Detect which cell encompasses the target text, then output its (X, Y) center coordinate. 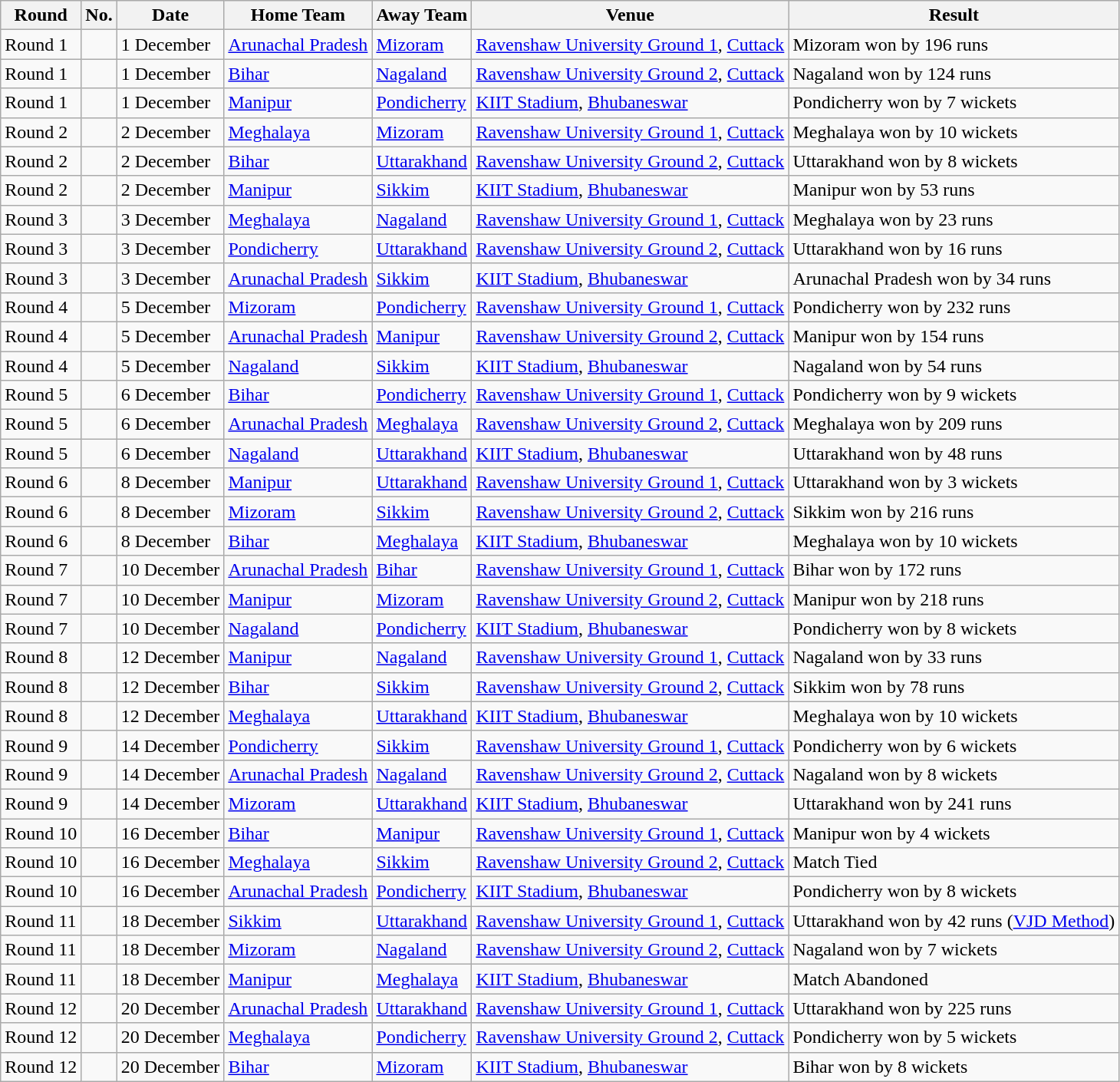
Bihar won by 8 wickets (954, 1067)
Uttarakhand won by 48 runs (954, 454)
Manipur won by 154 runs (954, 336)
Home Team (298, 15)
Match Tied (954, 863)
Nagaland won by 124 runs (954, 74)
Pondicherry won by 5 wickets (954, 1037)
Venue (631, 15)
Nagaland won by 33 runs (954, 658)
Pondicherry won by 9 wickets (954, 395)
Arunachal Pradesh won by 34 runs (954, 278)
Nagaland won by 8 wickets (954, 774)
Pondicherry won by 6 wickets (954, 745)
Manipur won by 53 runs (954, 190)
Sikkim won by 78 runs (954, 687)
Away Team (422, 15)
Uttarakhand won by 241 runs (954, 803)
Result (954, 15)
Uttarakhand won by 8 wickets (954, 161)
Meghalaya won by 209 runs (954, 424)
Match Abandoned (954, 979)
Nagaland won by 7 wickets (954, 950)
Pondicherry won by 7 wickets (954, 103)
Manipur won by 4 wickets (954, 833)
Uttarakhand won by 225 runs (954, 1008)
Nagaland won by 54 runs (954, 366)
Mizoram won by 196 runs (954, 45)
Sikkim won by 216 runs (954, 512)
Meghalaya won by 23 runs (954, 219)
Date (170, 15)
Pondicherry won by 232 runs (954, 307)
Manipur won by 218 runs (954, 599)
Uttarakhand won by 42 runs (VJD Method) (954, 921)
No. (99, 15)
Uttarakhand won by 16 runs (954, 249)
Round (41, 15)
Uttarakhand won by 3 wickets (954, 483)
Bihar won by 172 runs (954, 570)
